Find where the given text appears and provide that cell's center as (x, y) coordinate. 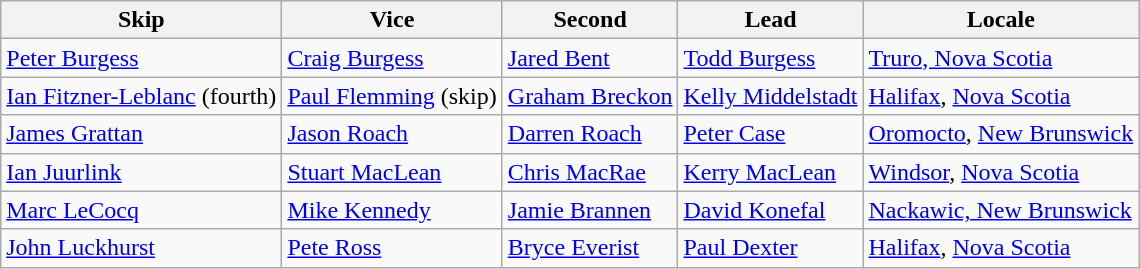
Bryce Everist (590, 248)
Graham Breckon (590, 96)
Todd Burgess (770, 58)
Skip (142, 20)
Nackawic, New Brunswick (1001, 210)
James Grattan (142, 134)
Pete Ross (392, 248)
Paul Dexter (770, 248)
Mike Kennedy (392, 210)
Peter Case (770, 134)
Kelly Middelstadt (770, 96)
Windsor, Nova Scotia (1001, 172)
Chris MacRae (590, 172)
Paul Flemming (skip) (392, 96)
David Konefal (770, 210)
Marc LeCocq (142, 210)
Kerry MacLean (770, 172)
Second (590, 20)
Locale (1001, 20)
Darren Roach (590, 134)
Peter Burgess (142, 58)
Ian Fitzner-Leblanc (fourth) (142, 96)
Ian Juurlink (142, 172)
Jared Bent (590, 58)
Stuart MacLean (392, 172)
Jason Roach (392, 134)
Vice (392, 20)
John Luckhurst (142, 248)
Oromocto, New Brunswick (1001, 134)
Truro, Nova Scotia (1001, 58)
Jamie Brannen (590, 210)
Craig Burgess (392, 58)
Lead (770, 20)
